Find where the given text appears and provide that cell's center as [x, y] coordinate. 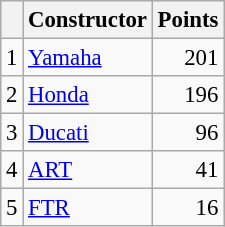
Ducati [88, 133]
5 [12, 208]
FTR [88, 208]
4 [12, 170]
201 [188, 58]
Points [188, 20]
Honda [88, 95]
ART [88, 170]
16 [188, 208]
96 [188, 133]
1 [12, 58]
196 [188, 95]
3 [12, 133]
2 [12, 95]
Yamaha [88, 58]
41 [188, 170]
Constructor [88, 20]
